Provide the (X, Y) coordinate of the cell's center where the given text is located.  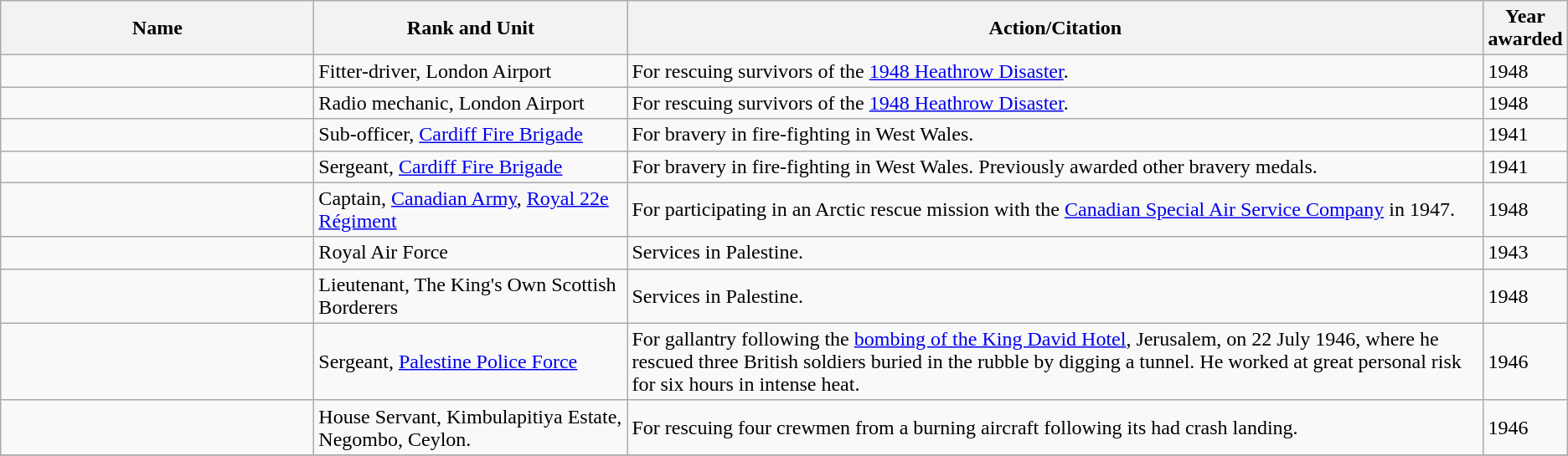
Fitter-driver, London Airport (471, 71)
For participating in an Arctic rescue mission with the Canadian Special Air Service Company in 1947. (1055, 209)
Sub-officer, Cardiff Fire Brigade (471, 135)
For rescuing four crewmen from a burning aircraft following its had crash landing. (1055, 427)
For bravery in fire-fighting in West Wales. (1055, 135)
Radio mechanic, London Airport (471, 103)
Sergeant, Cardiff Fire Brigade (471, 167)
Lieutenant, The King's Own Scottish Borderers (471, 296)
For bravery in fire-fighting in West Wales. Previously awarded other bravery medals. (1055, 167)
Action/Citation (1055, 28)
1943 (1525, 253)
Name (157, 28)
Royal Air Force (471, 253)
House Servant, Kimbulapitiya Estate, Negombo, Ceylon. (471, 427)
Rank and Unit (471, 28)
Yearawarded (1525, 28)
Captain, Canadian Army, Royal 22e Régiment (471, 209)
Sergeant, Palestine Police Force (471, 361)
